Extract the (X, Y) coordinate from the center of the cell holding the provided text.  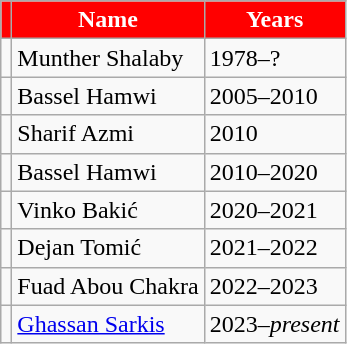
Ghassan Sarkis (108, 324)
2023–present (274, 324)
2021–2022 (274, 248)
2020–2021 (274, 210)
2010 (274, 134)
Fuad Abou Chakra (108, 286)
2005–2010 (274, 96)
Sharif Azmi (108, 134)
Dejan Tomić (108, 248)
Years (274, 20)
Vinko Bakić (108, 210)
1978–? (274, 58)
2022–2023 (274, 286)
2010–2020 (274, 172)
Munther Shalaby (108, 58)
Name (108, 20)
